Extract the (x, y) coordinate from the center of the cell holding the provided text.  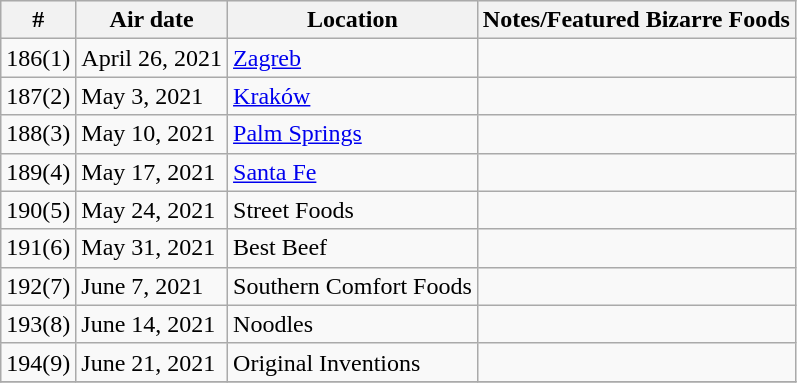
June 14, 2021 (152, 324)
June 7, 2021 (152, 286)
April 26, 2021 (152, 58)
189(4) (38, 172)
May 10, 2021 (152, 134)
190(5) (38, 210)
May 3, 2021 (152, 96)
Location (353, 20)
Kraków (353, 96)
193(8) (38, 324)
May 24, 2021 (152, 210)
Noodles (353, 324)
Original Inventions (353, 362)
191(6) (38, 248)
188(3) (38, 134)
Palm Springs (353, 134)
June 21, 2021 (152, 362)
Air date (152, 20)
Santa Fe (353, 172)
Notes/Featured Bizarre Foods (636, 20)
187(2) (38, 96)
Street Foods (353, 210)
192(7) (38, 286)
186(1) (38, 58)
194(9) (38, 362)
Zagreb (353, 58)
Southern Comfort Foods (353, 286)
May 31, 2021 (152, 248)
May 17, 2021 (152, 172)
Best Beef (353, 248)
# (38, 20)
